Return [X, Y] of the center of cell containing provided text 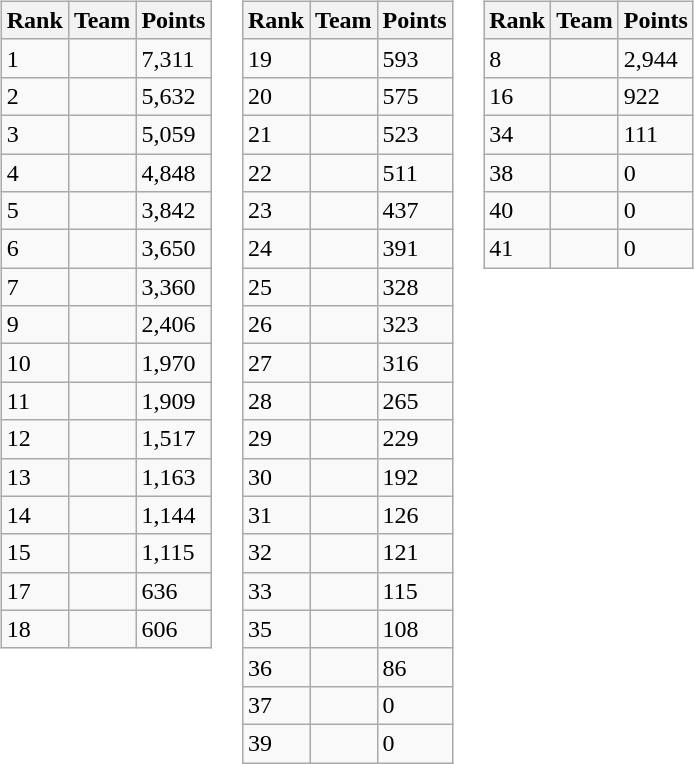
34 [518, 134]
5,632 [174, 96]
922 [656, 96]
32 [276, 553]
11 [34, 401]
1,517 [174, 439]
25 [276, 287]
23 [276, 211]
4,848 [174, 173]
40 [518, 211]
111 [656, 134]
7 [34, 287]
26 [276, 325]
15 [34, 553]
108 [414, 629]
9 [34, 325]
3,360 [174, 287]
2 [34, 96]
7,311 [174, 58]
10 [34, 363]
636 [174, 591]
30 [276, 477]
37 [276, 705]
1 [34, 58]
41 [518, 249]
38 [518, 173]
20 [276, 96]
5 [34, 211]
511 [414, 173]
19 [276, 58]
328 [414, 287]
4 [34, 173]
192 [414, 477]
28 [276, 401]
21 [276, 134]
126 [414, 515]
1,163 [174, 477]
39 [276, 743]
1,115 [174, 553]
31 [276, 515]
115 [414, 591]
606 [174, 629]
2,944 [656, 58]
1,970 [174, 363]
12 [34, 439]
323 [414, 325]
27 [276, 363]
3 [34, 134]
2,406 [174, 325]
316 [414, 363]
14 [34, 515]
17 [34, 591]
523 [414, 134]
3,842 [174, 211]
29 [276, 439]
437 [414, 211]
18 [34, 629]
265 [414, 401]
1,909 [174, 401]
22 [276, 173]
16 [518, 96]
593 [414, 58]
33 [276, 591]
8 [518, 58]
3,650 [174, 249]
229 [414, 439]
391 [414, 249]
13 [34, 477]
86 [414, 667]
36 [276, 667]
24 [276, 249]
575 [414, 96]
1,144 [174, 515]
6 [34, 249]
5,059 [174, 134]
35 [276, 629]
121 [414, 553]
